Output the [X, Y] coordinate of the center of the cell containing the given text.  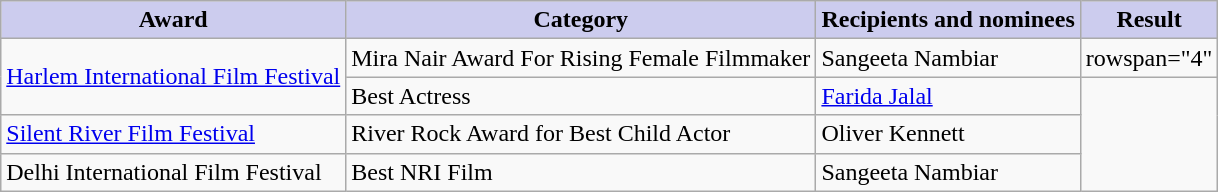
Oliver Kennett [948, 134]
Best Actress [581, 96]
Award [174, 20]
Delhi International Film Festival [174, 172]
Mira Nair Award For Rising Female Filmmaker [581, 58]
Farida Jalal [948, 96]
Category [581, 20]
rowspan="4" [1149, 58]
Silent River Film Festival [174, 134]
River Rock Award for Best Child Actor [581, 134]
Result [1149, 20]
Harlem International Film Festival [174, 77]
Recipients and nominees [948, 20]
Best NRI Film [581, 172]
